Return the [x, y] coordinate for the center point of the cell that contains the specified text.  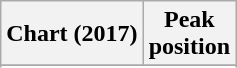
Chart (2017) [72, 34]
Peakposition [189, 34]
